Extract the [X, Y] coordinate from the center of the cell holding the provided text.  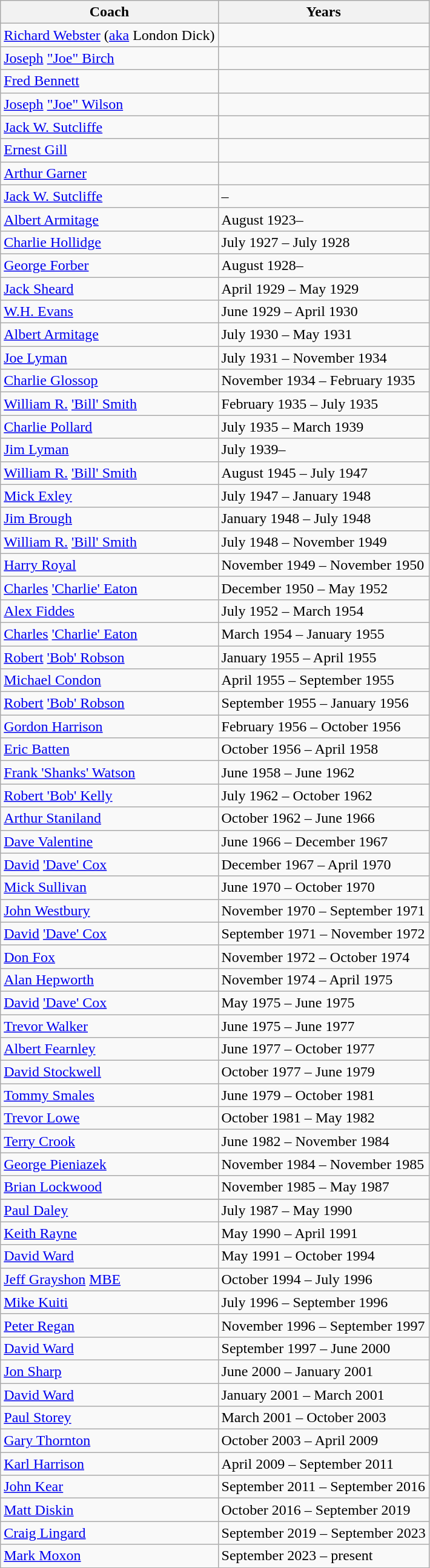
Terry Crook [109, 1141]
July 1962 – October 1962 [323, 796]
June 1970 – October 1970 [323, 888]
June 1966 – December 1967 [323, 842]
Tommy Smales [109, 1095]
July 1930 – May 1931 [323, 335]
Jim Brough [109, 519]
August 1945 – July 1947 [323, 473]
Harry Royal [109, 565]
September 2011 – September 2016 [323, 1487]
March 2001 – October 2003 [323, 1418]
Mark Moxon [109, 1556]
Jon Sharp [109, 1371]
July 1996 – September 1996 [323, 1302]
Albert Fearnley [109, 1049]
October 1994 – July 1996 [323, 1279]
– [323, 196]
Robert 'Bob' Kelly [109, 796]
Charlie Pollard [109, 427]
November 1974 – April 1975 [323, 980]
July 1931 – November 1934 [323, 358]
September 1997 – June 2000 [323, 1348]
Dave Valentine [109, 842]
Mick Sullivan [109, 888]
Matt Diskin [109, 1510]
January 2001 – March 2001 [323, 1394]
September 2023 – present [323, 1556]
July 1947 – January 1948 [323, 496]
Paul Storey [109, 1418]
Coach [109, 12]
September 1971 – November 1972 [323, 934]
October 2003 – April 2009 [323, 1441]
Jack Sheard [109, 289]
Craig Lingard [109, 1533]
November 1972 – October 1974 [323, 957]
Gary Thornton [109, 1441]
May 1975 – June 1975 [323, 1003]
Richard Webster (aka London Dick) [109, 35]
Mick Exley [109, 496]
May 1991 – October 1994 [323, 1256]
Keith Rayne [109, 1233]
July 1952 – March 1954 [323, 611]
Arthur Garner [109, 173]
November 1985 – May 1987 [323, 1187]
John Kear [109, 1487]
May 1990 – April 1991 [323, 1233]
Joseph "Joe" Wilson [109, 104]
Arthur Staniland [109, 819]
Frank 'Shanks' Watson [109, 772]
October 1956 – April 1958 [323, 749]
Don Fox [109, 957]
Joe Lyman [109, 358]
W.H. Evans [109, 312]
August 1923– [323, 219]
April 1929 – May 1929 [323, 289]
October 2016 – September 2019 [323, 1510]
June 1979 – October 1981 [323, 1095]
October 1981 – May 1982 [323, 1118]
Years [323, 12]
John Westbury [109, 911]
April 2009 – September 2011 [323, 1464]
Charlie Glossop [109, 381]
Karl Harrison [109, 1464]
Peter Regan [109, 1325]
June 1975 – June 1977 [323, 1026]
July 1927 – July 1928 [323, 242]
Trevor Lowe [109, 1118]
November 1949 – November 1950 [323, 565]
July 1935 – March 1939 [323, 427]
January 1955 – April 1955 [323, 657]
September 1955 – January 1956 [323, 703]
David Stockwell [109, 1072]
Alan Hepworth [109, 980]
Joseph "Joe" Birch [109, 58]
Jim Lyman [109, 450]
December 1950 – May 1952 [323, 588]
Alex Fiddes [109, 611]
Fred Bennett [109, 81]
Ernest Gill [109, 150]
September 2019 – September 2023 [323, 1533]
July 1987 – May 1990 [323, 1210]
December 1967 – April 1970 [323, 865]
January 1948 – July 1948 [323, 519]
George Pieniazek [109, 1164]
June 1958 – June 1962 [323, 772]
Jeff Grayshon MBE [109, 1279]
August 1928– [323, 265]
June 1982 – November 1984 [323, 1141]
Brian Lockwood [109, 1187]
April 1955 – September 1955 [323, 680]
June 1977 – October 1977 [323, 1049]
June 2000 – January 2001 [323, 1371]
Paul Daley [109, 1210]
Trevor Walker [109, 1026]
November 1934 – February 1935 [323, 381]
November 1984 – November 1985 [323, 1164]
George Forber [109, 265]
July 1948 – November 1949 [323, 542]
Gordon Harrison [109, 726]
June 1929 – April 1930 [323, 312]
Eric Batten [109, 749]
Mike Kuiti [109, 1302]
July 1939– [323, 450]
October 1977 – June 1979 [323, 1072]
November 1996 – September 1997 [323, 1325]
February 1956 – October 1956 [323, 726]
Michael Condon [109, 680]
March 1954 – January 1955 [323, 634]
February 1935 – July 1935 [323, 404]
Charlie Hollidge [109, 242]
November 1970 – September 1971 [323, 911]
October 1962 – June 1966 [323, 819]
